Detect which cell encompasses the target text, then output its [x, y] center coordinate. 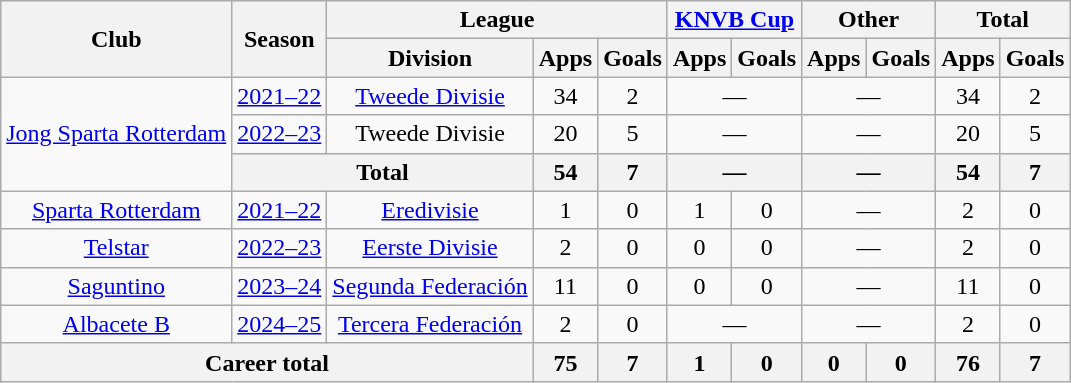
76 [968, 362]
Jong Sparta Rotterdam [116, 134]
Division [430, 58]
Club [116, 39]
Career total [267, 362]
League [498, 20]
Tercera Federación [430, 324]
75 [565, 362]
Other [869, 20]
Sparta Rotterdam [116, 210]
Season [280, 39]
Saguntino [116, 286]
2023–24 [280, 286]
Eredivisie [430, 210]
KNVB Cup [734, 20]
Albacete B [116, 324]
2024–25 [280, 324]
Segunda Federación [430, 286]
Eerste Divisie [430, 248]
Telstar [116, 248]
